Return (x, y) of the center of cell containing provided text 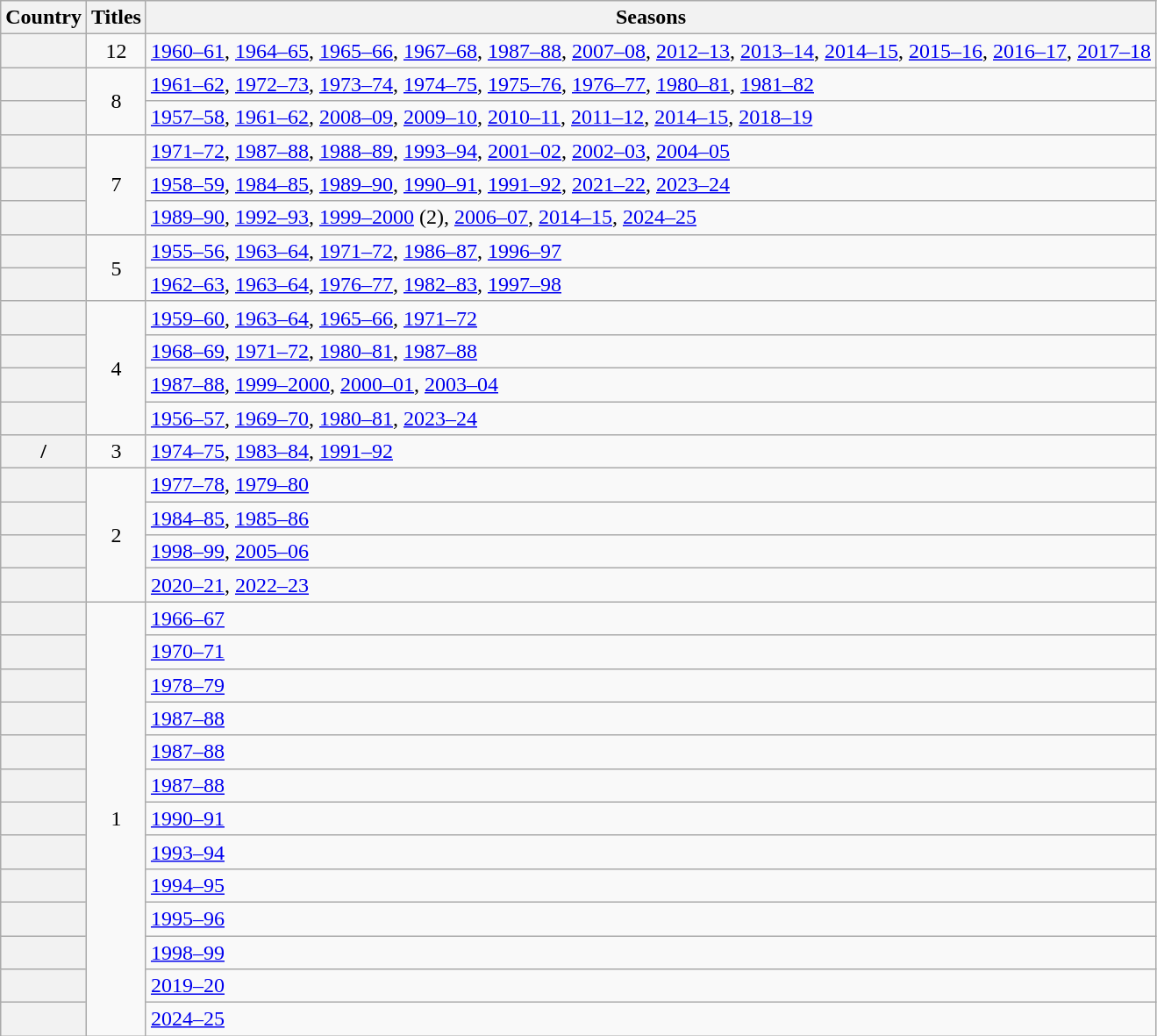
1998–99 (651, 952)
8 (116, 101)
1970–71 (651, 652)
1961–62, 1972–73, 1973–74, 1974–75, 1975–76, 1976–77, 1980–81, 1981–82 (651, 84)
2024–25 (651, 1019)
1971–72, 1987–88, 1988–89, 1993–94, 2001–02, 2002–03, 2004–05 (651, 151)
1974–75, 1983–84, 1991–92 (651, 452)
1957–58, 1961–62, 2008–09, 2009–10, 2010–11, 2011–12, 2014–15, 2018–19 (651, 118)
1962–63, 1963–64, 1976–77, 1982–83, 1997–98 (651, 284)
1984–85, 1985–86 (651, 518)
1989–90, 1992–93, 1999–2000 (2), 2006–07, 2014–15, 2024–25 (651, 218)
7 (116, 184)
1966–67 (651, 618)
3 (116, 452)
1978–79 (651, 685)
1993–94 (651, 852)
1956–57, 1969–70, 1980–81, 2023–24 (651, 418)
1955–56, 1963–64, 1971–72, 1986–87, 1996–97 (651, 251)
1987–88, 1999–2000, 2000–01, 2003–04 (651, 384)
Seasons (651, 18)
1977–78, 1979–80 (651, 485)
12 (116, 51)
Country (44, 18)
1994–95 (651, 885)
1998–99, 2005–06 (651, 552)
/ (44, 452)
1960–61, 1964–65, 1965–66, 1967–68, 1987–88, 2007–08, 2012–13, 2013–14, 2014–15, 2015–16, 2016–17, 2017–18 (651, 51)
Titles (116, 18)
2020–21, 2022–23 (651, 585)
1968–69, 1971–72, 1980–81, 1987–88 (651, 351)
1959–60, 1963–64, 1965–66, 1971–72 (651, 318)
1990–91 (651, 818)
5 (116, 268)
1995–96 (651, 918)
4 (116, 368)
2 (116, 535)
2019–20 (651, 986)
1 (116, 819)
1958–59, 1984–85, 1989–90, 1990–91, 1991–92, 2021–22, 2023–24 (651, 184)
